Detect which cell encompasses the target text, then output its (X, Y) center coordinate. 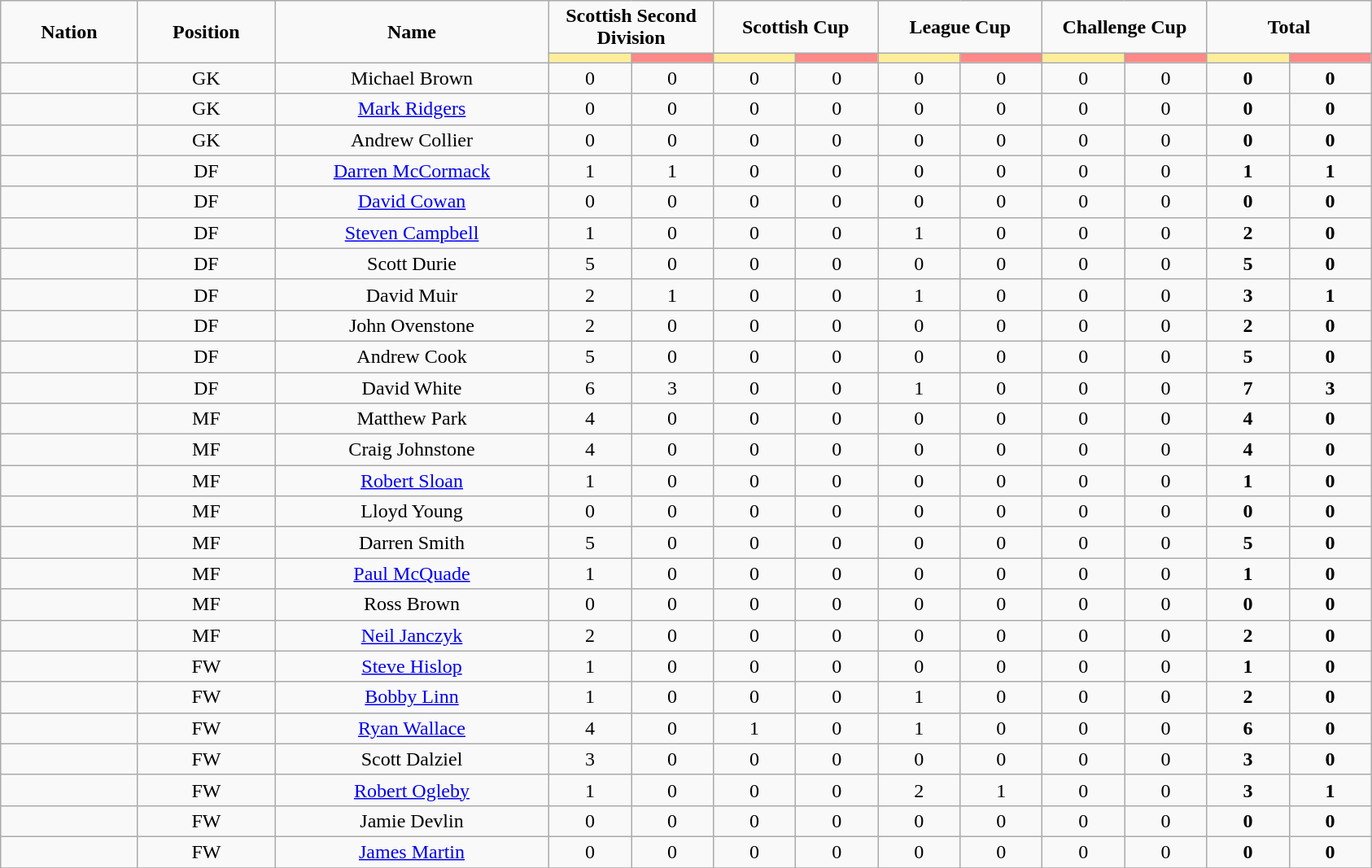
Robert Sloan (412, 481)
David Muir (412, 294)
Darren McCormack (412, 171)
Scott Durie (412, 264)
Neil Janczyk (412, 635)
Jamie Devlin (412, 821)
Steve Hislop (412, 666)
Michael Brown (412, 78)
Matthew Park (412, 419)
David White (412, 388)
Challenge Cup (1125, 28)
Ross Brown (412, 604)
Scottish Cup (796, 28)
Ryan Wallace (412, 728)
Scottish Second Division (631, 28)
Nation (69, 32)
7 (1248, 388)
Name (412, 32)
Scott Dalziel (412, 759)
John Ovenstone (412, 325)
David Cowan (412, 202)
Robert Ogleby (412, 790)
Bobby Linn (412, 697)
Paul McQuade (412, 574)
Mark Ridgers (412, 109)
Total (1289, 28)
Darren Smith (412, 543)
League Cup (960, 28)
Steven Campbell (412, 233)
Lloyd Young (412, 512)
Andrew Cook (412, 356)
Craig Johnstone (412, 450)
James Martin (412, 852)
Position (206, 32)
Andrew Collier (412, 140)
